Return [x, y] of the center of cell containing provided text 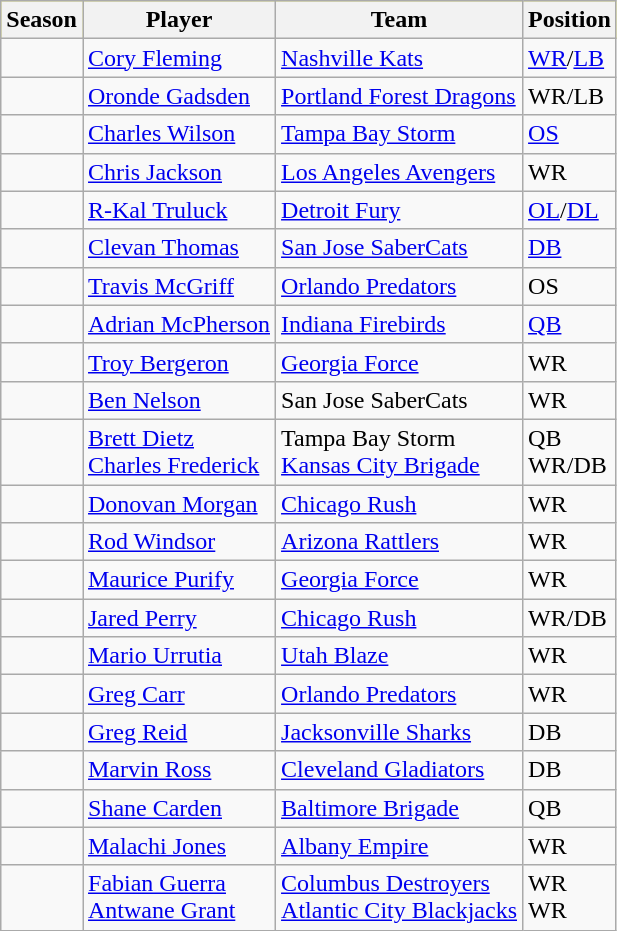
Ben Nelson [178, 400]
WR/DB [570, 618]
Baltimore Brigade [400, 808]
Shane Carden [178, 808]
Tampa Bay Storm [400, 134]
Indiana Firebirds [400, 324]
Tampa Bay StormKansas City Brigade [400, 452]
Donovan Morgan [178, 503]
Albany Empire [400, 846]
R-Kal Truluck [178, 210]
Team [400, 20]
Troy Bergeron [178, 362]
Brett DietzCharles Frederick [178, 452]
Position [570, 20]
Season [42, 20]
Greg Reid [178, 732]
QB WR/DB [570, 452]
Greg Carr [178, 694]
Clevan Thomas [178, 248]
Marvin Ross [178, 770]
Columbus DestroyersAtlantic City Blackjacks [400, 898]
Charles Wilson [178, 134]
Jacksonville Sharks [400, 732]
Oronde Gadsden [178, 96]
Los Angeles Avengers [400, 172]
Travis McGriff [178, 286]
Arizona Rattlers [400, 542]
Rod Windsor [178, 542]
Adrian McPherson [178, 324]
Chris Jackson [178, 172]
Portland Forest Dragons [400, 96]
Maurice Purify [178, 580]
Cory Fleming [178, 58]
Mario Urrutia [178, 656]
WR WR [570, 898]
Cleveland Gladiators [400, 770]
Jared Perry [178, 618]
Player [178, 20]
Utah Blaze [400, 656]
Malachi Jones [178, 846]
OL/DL [570, 210]
Fabian GuerraAntwane Grant [178, 898]
Nashville Kats [400, 58]
Detroit Fury [400, 210]
